Pinpoint the cell where the given text exists, returning its [X, Y] midpoint coordinate. 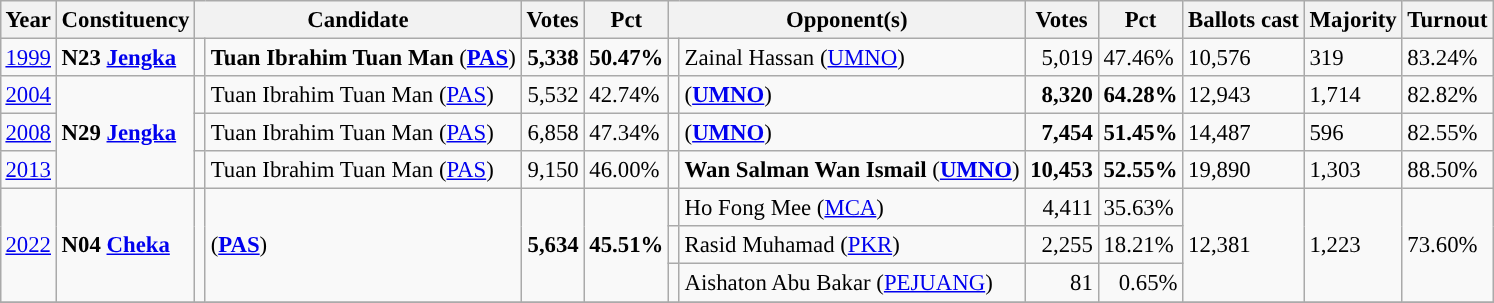
82.82% [1448, 95]
5,019 [1062, 57]
5,338 [552, 57]
35.63% [1140, 208]
9,150 [552, 170]
N23 Jengka [125, 57]
N04 Cheka [125, 246]
50.47% [626, 57]
88.50% [1448, 170]
83.24% [1448, 57]
4,411 [1062, 208]
18.21% [1140, 245]
42.74% [626, 95]
2008 [28, 133]
5,532 [552, 95]
2013 [28, 170]
47.46% [1140, 57]
51.45% [1140, 133]
2022 [28, 246]
5,634 [552, 246]
14,487 [1244, 133]
10,576 [1244, 57]
Candidate [358, 20]
8,320 [1062, 95]
73.60% [1448, 246]
64.28% [1140, 95]
Rasid Muhamad (PKR) [852, 245]
82.55% [1448, 133]
46.00% [626, 170]
Turnout [1448, 20]
Wan Salman Wan Ismail (UMNO) [852, 170]
Zainal Hassan (UMNO) [852, 57]
1,303 [1353, 170]
1,714 [1353, 95]
47.34% [626, 133]
2,255 [1062, 245]
Constituency [125, 20]
12,943 [1244, 95]
Year [28, 20]
0.65% [1140, 283]
Majority [1353, 20]
1,223 [1353, 246]
596 [1353, 133]
319 [1353, 57]
45.51% [626, 246]
2004 [28, 95]
Aishaton Abu Bakar (PEJUANG) [852, 283]
10,453 [1062, 170]
N29 Jengka [125, 132]
6,858 [552, 133]
Ho Fong Mee (MCA) [852, 208]
52.55% [1140, 170]
19,890 [1244, 170]
(PAS) [363, 246]
7,454 [1062, 133]
Opponent(s) [847, 20]
1999 [28, 57]
Ballots cast [1244, 20]
81 [1062, 283]
12,381 [1244, 246]
